For the text-containing cell, return its midpoint in [x, y] coordinate format. 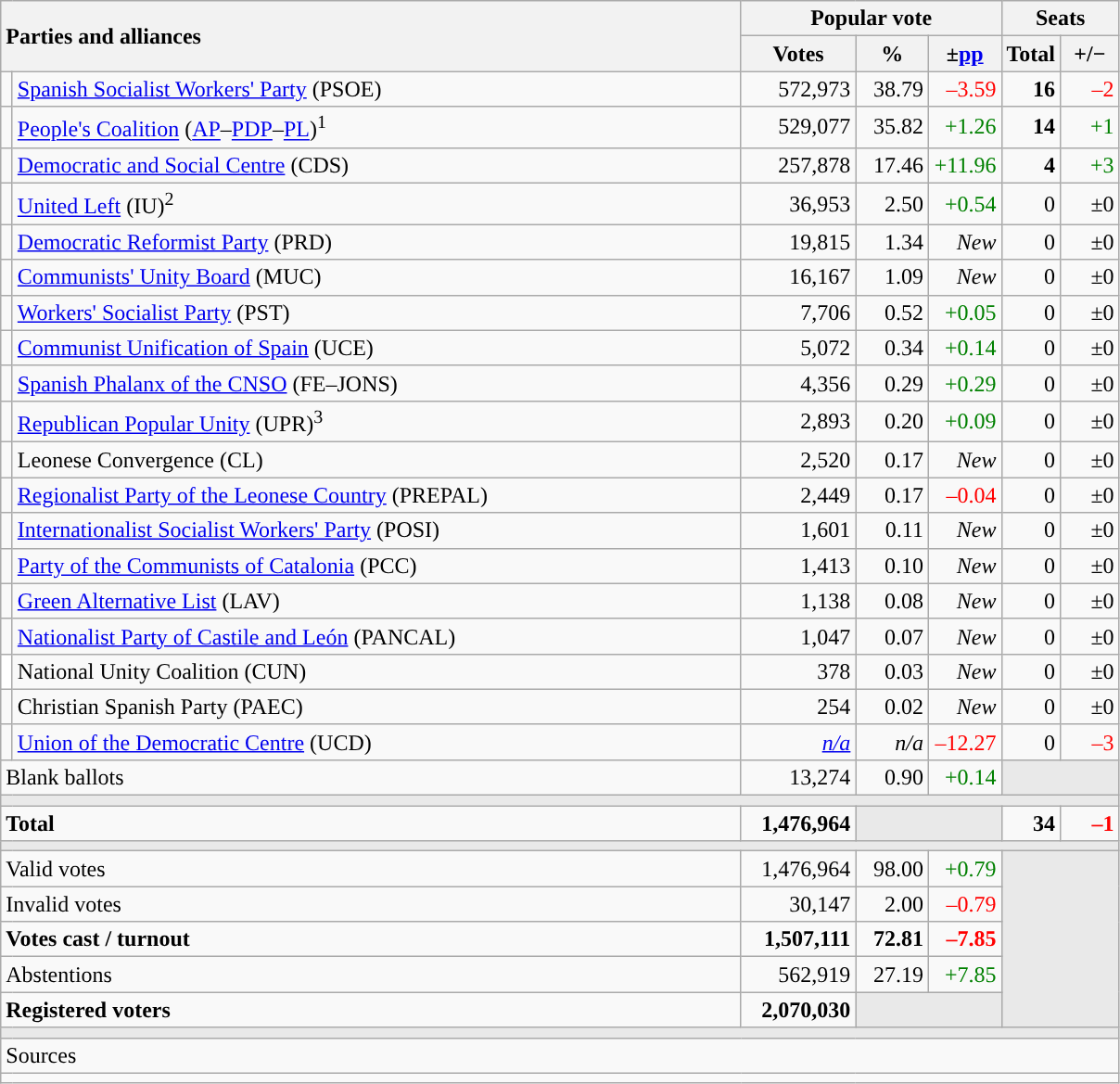
35.82 [892, 128]
72.81 [892, 939]
27.19 [892, 975]
36,953 [798, 204]
572,973 [798, 89]
+7.85 [964, 975]
0.02 [892, 707]
Workers' Socialist Party (PST) [376, 312]
0.34 [892, 348]
19,815 [798, 242]
1.09 [892, 277]
0.90 [892, 778]
National Unity Coalition (CUN) [376, 671]
Parties and alliances [371, 36]
–1 [1090, 823]
1,047 [798, 636]
Abstentions [371, 975]
0.11 [892, 530]
34 [1031, 823]
Leonese Convergence (CL) [376, 460]
+/− [1090, 54]
562,919 [798, 975]
4 [1031, 165]
0.07 [892, 636]
Votes cast / turnout [371, 939]
±pp [964, 54]
38.79 [892, 89]
5,072 [798, 348]
257,878 [798, 165]
1,507,111 [798, 939]
Invalid votes [371, 904]
Seats [1061, 19]
1,413 [798, 566]
0.10 [892, 566]
Regionalist Party of the Leonese Country (PREPAL) [376, 495]
0.08 [892, 601]
2,520 [798, 460]
Republican Popular Unity (UPR)3 [376, 421]
254 [798, 707]
2.50 [892, 204]
+0.54 [964, 204]
0.03 [892, 671]
+3 [1090, 165]
+1.26 [964, 128]
Spanish Phalanx of the CNSO (FE–JONS) [376, 383]
4,356 [798, 383]
7,706 [798, 312]
16,167 [798, 277]
+0.29 [964, 383]
Democratic and Social Centre (CDS) [376, 165]
–3 [1090, 742]
14 [1031, 128]
Communist Unification of Spain (UCE) [376, 348]
0.52 [892, 312]
–2 [1090, 89]
2.00 [892, 904]
Union of the Democratic Centre (UCD) [376, 742]
2,449 [798, 495]
Registered voters [371, 1010]
2,893 [798, 421]
2,070,030 [798, 1010]
Christian Spanish Party (PAEC) [376, 707]
Communists' Unity Board (MUC) [376, 277]
0.20 [892, 421]
Spanish Socialist Workers' Party (PSOE) [376, 89]
1,138 [798, 601]
1,601 [798, 530]
378 [798, 671]
Valid votes [371, 869]
13,274 [798, 778]
Green Alternative List (LAV) [376, 601]
Democratic Reformist Party (PRD) [376, 242]
+0.05 [964, 312]
0.29 [892, 383]
Sources [560, 1055]
+0.09 [964, 421]
–0.04 [964, 495]
1.34 [892, 242]
17.46 [892, 165]
Popular vote [872, 19]
–3.59 [964, 89]
529,077 [798, 128]
% [892, 54]
–0.79 [964, 904]
Party of the Communists of Catalonia (PCC) [376, 566]
People's Coalition (AP–PDP–PL)1 [376, 128]
16 [1031, 89]
Votes [798, 54]
–12.27 [964, 742]
+1 [1090, 128]
United Left (IU)2 [376, 204]
30,147 [798, 904]
+11.96 [964, 165]
98.00 [892, 869]
+0.79 [964, 869]
Internationalist Socialist Workers' Party (POSI) [376, 530]
–7.85 [964, 939]
Blank ballots [371, 778]
Nationalist Party of Castile and León (PANCAL) [376, 636]
